Return the (X, Y) coordinate for the center point of the cell that contains the specified text.  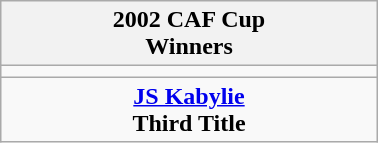
JS KabylieThird Title (189, 110)
2002 CAF CupWinners (189, 34)
